Detect which cell encompasses the target text, then output its (x, y) center coordinate. 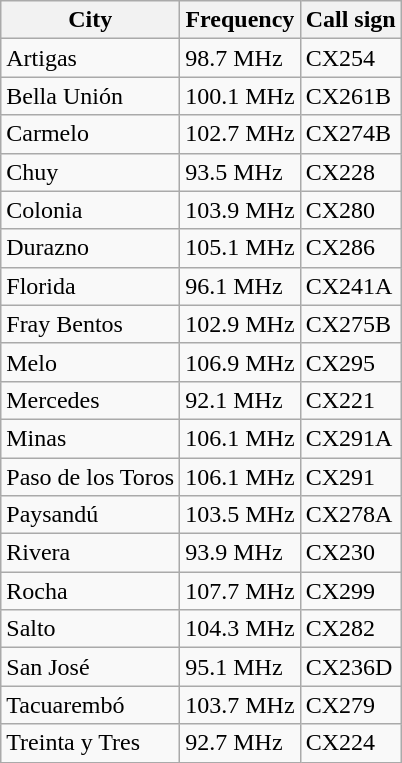
92.1 MHz (240, 400)
Fray Bentos (90, 324)
Rocha (90, 591)
Melo (90, 362)
105.1 MHz (240, 248)
CX224 (350, 743)
107.7 MHz (240, 591)
CX299 (350, 591)
98.7 MHz (240, 58)
CX228 (350, 172)
CX254 (350, 58)
104.3 MHz (240, 629)
Artigas (90, 58)
CX286 (350, 248)
Treinta y Tres (90, 743)
93.5 MHz (240, 172)
Carmelo (90, 134)
103.9 MHz (240, 210)
Mercedes (90, 400)
CX291 (350, 477)
102.7 MHz (240, 134)
CX279 (350, 705)
100.1 MHz (240, 96)
106.9 MHz (240, 362)
CX241A (350, 286)
CX280 (350, 210)
Chuy (90, 172)
Tacuarembó (90, 705)
102.9 MHz (240, 324)
City (90, 20)
San José (90, 667)
CX278A (350, 515)
CX221 (350, 400)
Paso de los Toros (90, 477)
CX275B (350, 324)
CX291A (350, 438)
Rivera (90, 553)
Salto (90, 629)
CX230 (350, 553)
CX236D (350, 667)
96.1 MHz (240, 286)
Bella Unión (90, 96)
103.7 MHz (240, 705)
95.1 MHz (240, 667)
CX274B (350, 134)
CX261B (350, 96)
103.5 MHz (240, 515)
Call sign (350, 20)
CX282 (350, 629)
Minas (90, 438)
Colonia (90, 210)
Durazno (90, 248)
Paysandú (90, 515)
Florida (90, 286)
92.7 MHz (240, 743)
CX295 (350, 362)
93.9 MHz (240, 553)
Frequency (240, 20)
